Output the (x, y) coordinate of the center of the cell containing the given text.  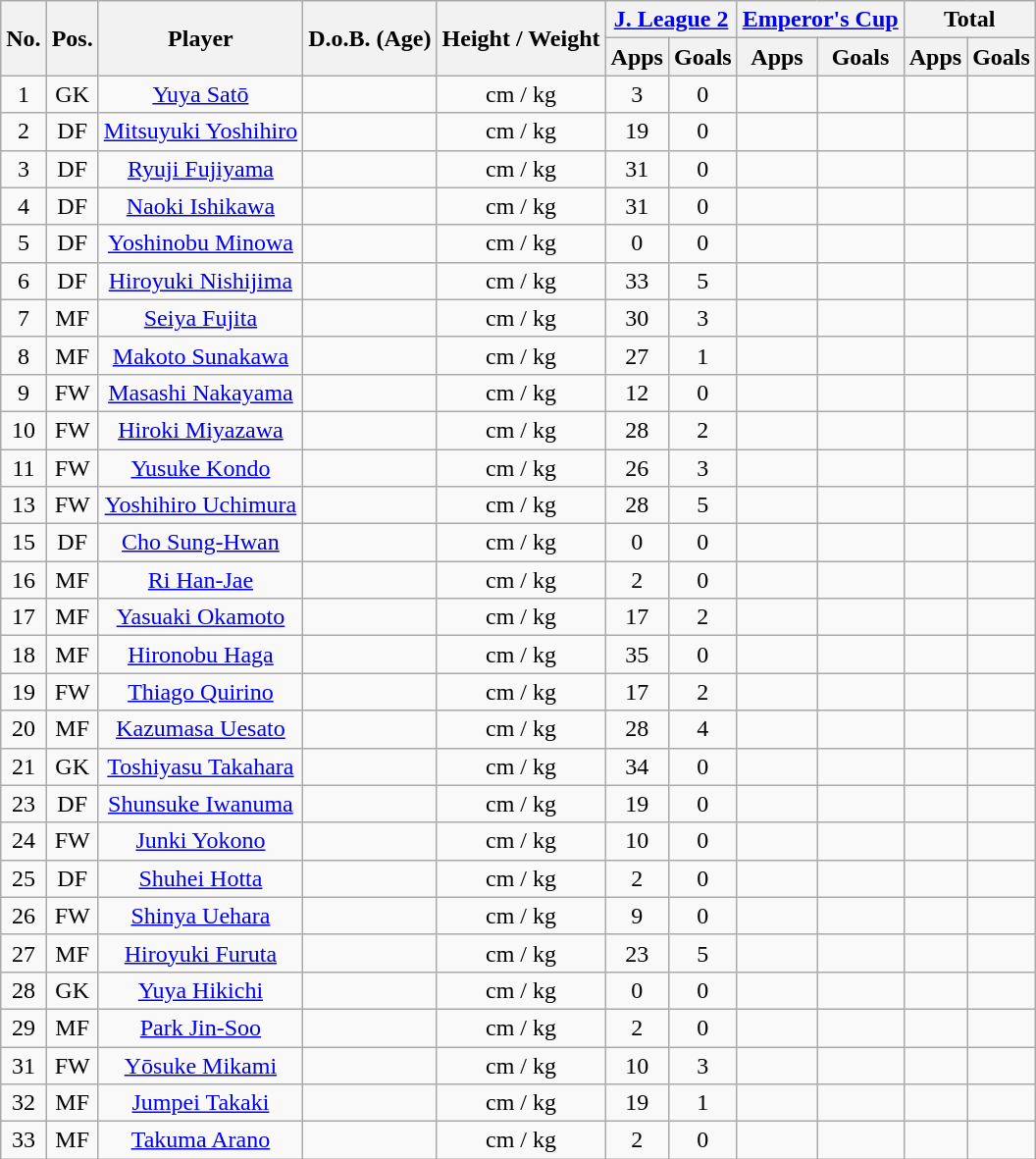
Hironobu Haga (200, 655)
Shuhei Hotta (200, 878)
25 (24, 878)
30 (637, 318)
15 (24, 543)
Hiroyuki Furuta (200, 953)
7 (24, 318)
Junki Yokono (200, 841)
35 (637, 655)
24 (24, 841)
D.o.B. (Age) (370, 38)
20 (24, 729)
Total (969, 20)
16 (24, 580)
Pos. (73, 38)
Makoto Sunakawa (200, 355)
Hiroki Miyazawa (200, 430)
32 (24, 1103)
Kazumasa Uesato (200, 729)
Takuma Arano (200, 1140)
6 (24, 281)
18 (24, 655)
11 (24, 468)
Park Jin-Soo (200, 1027)
Cho Sung-Hwan (200, 543)
21 (24, 766)
No. (24, 38)
34 (637, 766)
Ri Han-Jae (200, 580)
12 (637, 393)
Player (200, 38)
Yusuke Kondo (200, 468)
Hiroyuki Nishijima (200, 281)
8 (24, 355)
13 (24, 505)
Yoshihiro Uchimura (200, 505)
Thiago Quirino (200, 692)
J. League 2 (671, 20)
Mitsuyuki Yoshihiro (200, 132)
Shunsuke Iwanuma (200, 804)
Yasuaki Okamoto (200, 617)
Ryuji Fujiyama (200, 169)
Naoki Ishikawa (200, 206)
Height / Weight (521, 38)
29 (24, 1027)
Yuya Satō (200, 94)
Seiya Fujita (200, 318)
Jumpei Takaki (200, 1103)
Yōsuke Mikami (200, 1065)
Masashi Nakayama (200, 393)
Toshiyasu Takahara (200, 766)
Yuya Hikichi (200, 990)
Yoshinobu Minowa (200, 243)
Emperor's Cup (820, 20)
Shinya Uehara (200, 916)
